Search for the cell housing the specified text and yield its [x, y] center coordinate. 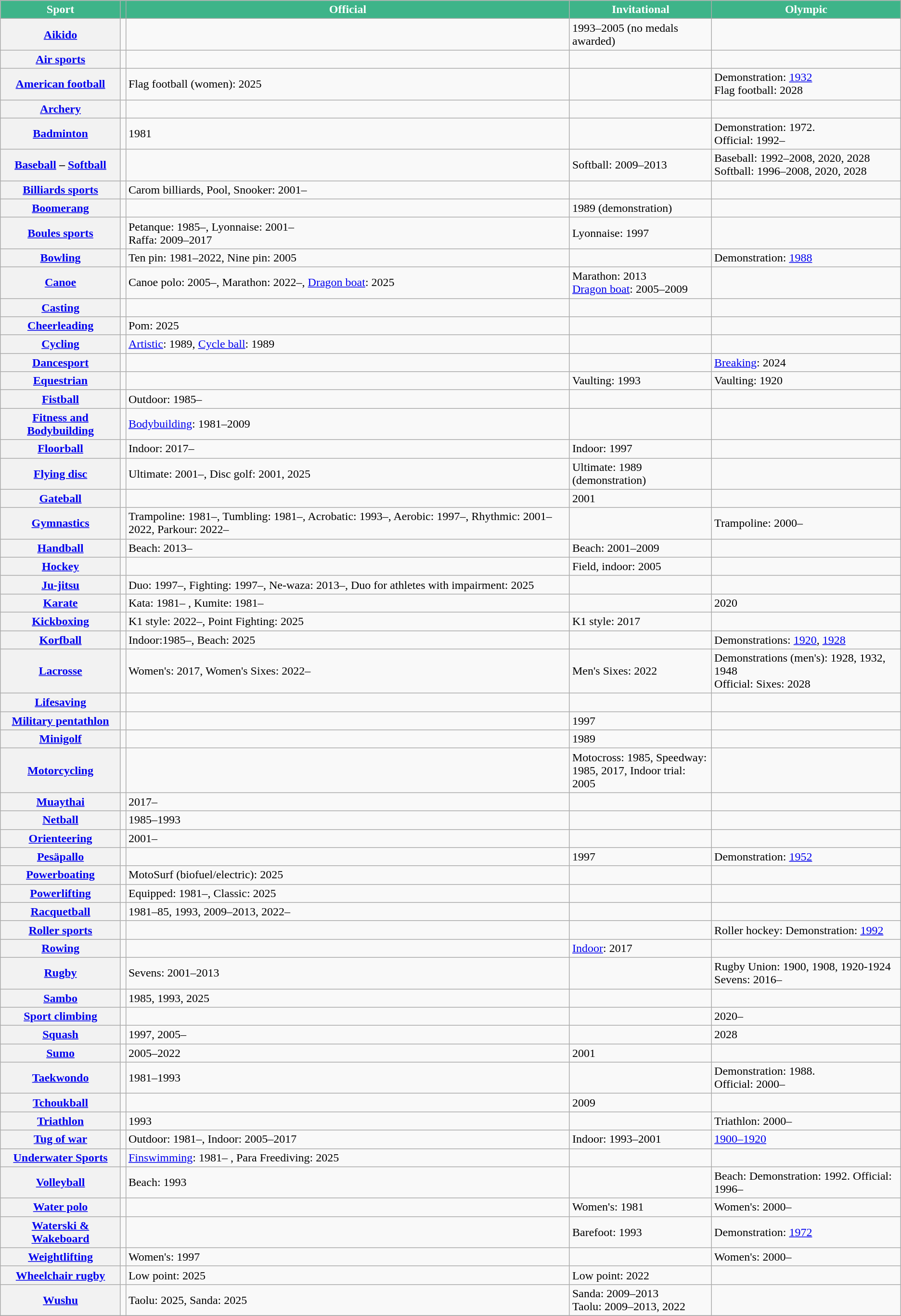
Tug of war [61, 1139]
Taolu: 2025, Sanda: 2025 [348, 1300]
Indoor: 2017– [348, 449]
Olympic [807, 10]
Tchoukball [61, 1103]
1989 [640, 739]
Military pentathlon [61, 721]
MotoSurf (biofuel/electric): 2025 [348, 875]
Indoor: 1993–2001 [640, 1139]
Low point: 2025 [348, 1275]
Hockey [61, 566]
Sambo [61, 998]
Orienteering [61, 838]
Indoor: 2017 [640, 948]
Softball: 2009–2013 [640, 165]
Air sports [61, 59]
Finswimming: 1981– , Para Freediving: 2025 [348, 1158]
1981 [348, 134]
Vaulting: 1920 [807, 381]
1993 [348, 1121]
Wushu [61, 1300]
Official [348, 10]
Wheelchair rugby [61, 1275]
Motorcycling [61, 770]
Pom: 2025 [348, 326]
Field, indoor: 2005 [640, 566]
Roller hockey: Demonstration: 1992 [807, 930]
Flying disc [61, 474]
Baseball – Softball [61, 165]
Sevens: 2001–2013 [348, 973]
Casting [61, 308]
Water polo [61, 1207]
1993–2005 (no medals awarded) [640, 35]
Triathlon: 2000– [807, 1121]
Sumo [61, 1053]
Low point: 2022 [640, 1275]
Canoe [61, 282]
Korfball [61, 640]
Cheerleading [61, 326]
Equestrian [61, 381]
Powerlifting [61, 893]
K1 style: 2017 [640, 621]
Fitness and Bodybuilding [61, 424]
Pesäpallo [61, 857]
Artistic: 1989, Cycle ball: 1989 [348, 344]
2005–2022 [348, 1053]
1997, 2005– [348, 1035]
Demonstration: 1952 [807, 857]
2001– [348, 838]
Triathlon [61, 1121]
Taekwondo [61, 1078]
Volleyball [61, 1183]
Roller sports [61, 930]
Duo: 1997–, Fighting: 1997–, Ne-waza: 2013–, Duo for athletes with impairment: 2025 [348, 585]
Lifesaving [61, 703]
Barefoot: 1993 [640, 1232]
Squash [61, 1035]
Handball [61, 548]
Sport [61, 10]
Beach: Demonstration: 1992. Official: 1996– [807, 1183]
Bodybuilding: 1981–2009 [348, 424]
Ultimate: 2001–, Disc golf: 2001, 2025 [348, 474]
Marathon: 2013 Dragon boat: 2005–2009 [640, 282]
2017– [348, 802]
Badminton [61, 134]
Underwater Sports [61, 1158]
Petanque: 1985–, Lyonnaise: 2001– Raffa: 2009–2017 [348, 233]
Karate [61, 603]
Demonstrations (men's): 1928, 1932, 1948Official: Sixes: 2028 [807, 671]
Indoor: 1997 [640, 449]
Equipped: 1981–, Classic: 2025 [348, 893]
Women's: 2017, Women's Sixes: 2022– [348, 671]
1989 (demonstration) [640, 208]
Sport climbing [61, 1016]
1981–85, 1993, 2009–2013, 2022– [348, 912]
Gateball [61, 498]
Men's Sixes: 2022 [640, 671]
Dancesport [61, 363]
Demonstration: 1932 Flag football: 2028 [807, 84]
Demonstration: 1972. Official: 1992– [807, 134]
Trampoline: 2000– [807, 523]
Flag football (women): 2025 [348, 84]
Motocross: 1985, Speedway:1985, 2017, Indoor trial: 2005 [640, 770]
2020– [807, 1016]
Minigolf [61, 739]
Rugby Union: 1900, 1908, 1920-1924 Sevens: 2016– [807, 973]
Beach: 1993 [348, 1183]
Sanda: 2009–2013 Taolu: 2009–2013, 2022 [640, 1300]
Ultimate: 1989 (demonstration) [640, 474]
1900–1920 [807, 1139]
Trampoline: 1981–, Tumbling: 1981–, Acrobatic: 1993–, Aerobic: 1997–, Rhythmic: 2001–2022, Parkour: 2022– [348, 523]
Netball [61, 820]
American football [61, 84]
Women's: 1981 [640, 1207]
Archery [61, 109]
Demonstration: 1988. Official: 2000– [807, 1078]
Outdoor: 1985– [348, 399]
K1 style: 2022–, Point Fighting: 2025 [348, 621]
Racquetball [61, 912]
Boules sports [61, 233]
Breaking: 2024 [807, 363]
Demonstration: 1972 [807, 1232]
Demonstration: 1988 [807, 258]
Outdoor: 1981–, Indoor: 2005–2017 [348, 1139]
Invitational [640, 10]
Gymnastics [61, 523]
Ju-jitsu [61, 585]
1985, 1993, 2025 [348, 998]
Powerboating [61, 875]
Women's: 1997 [348, 1257]
Kickboxing [61, 621]
Boomerang [61, 208]
Ten pin: 1981–2022, Nine pin: 2005 [348, 258]
Demonstrations: 1920, 1928 [807, 640]
Rugby [61, 973]
Carom billiards, Pool, Snooker: 2001– [348, 190]
Baseball: 1992–2008, 2020, 2028Softball: 1996–2008, 2020, 2028 [807, 165]
Waterski & Wakeboard [61, 1232]
Lacrosse [61, 671]
1981–1993 [348, 1078]
Rowing [61, 948]
Floorball [61, 449]
1985–1993 [348, 820]
Weightlifting [61, 1257]
Fistball [61, 399]
Lyonnaise: 1997 [640, 233]
Beach: 2013– [348, 548]
Cycling [61, 344]
2028 [807, 1035]
Muaythai [61, 802]
2020 [807, 603]
Billiards sports [61, 190]
Indoor:1985–, Beach: 2025 [348, 640]
Canoe polo: 2005–, Marathon: 2022–, Dragon boat: 2025 [348, 282]
Beach: 2001–2009 [640, 548]
Vaulting: 1993 [640, 381]
2009 [640, 1103]
Kata: 1981– , Kumite: 1981– [348, 603]
Bowling [61, 258]
Aikido [61, 35]
